Identify which cell holds the provided text, then report its (X, Y) central coordinate. 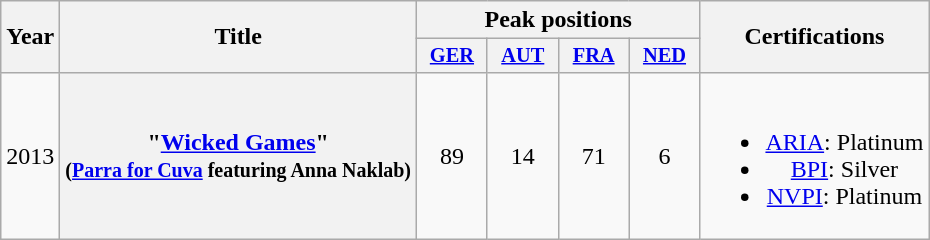
2013 (30, 156)
FRA (594, 56)
Certifications (814, 37)
6 (664, 156)
Peak positions (558, 20)
71 (594, 156)
GER (452, 56)
14 (522, 156)
"Wicked Games" (Parra for Cuva featuring Anna Naklab) (238, 156)
89 (452, 156)
Title (238, 37)
Year (30, 37)
ARIA: PlatinumBPI: SilverNVPI: Platinum (814, 156)
NED (664, 56)
AUT (522, 56)
